Return (x, y) of the center of cell containing provided text 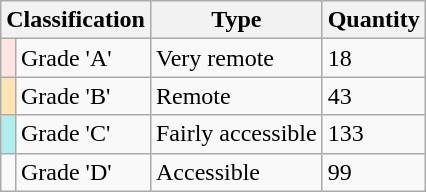
Very remote (236, 58)
133 (374, 134)
Grade 'D' (82, 172)
Grade 'B' (82, 96)
Accessible (236, 172)
18 (374, 58)
Grade 'A' (82, 58)
Remote (236, 96)
99 (374, 172)
43 (374, 96)
Fairly accessible (236, 134)
Classification (76, 20)
Type (236, 20)
Grade 'C' (82, 134)
Quantity (374, 20)
